Locate the cell with the specified text and output its [x, y] center coordinate. 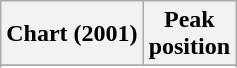
Chart (2001) [72, 34]
Peakposition [189, 34]
